Locate the cell with the specified text and output its [x, y] center coordinate. 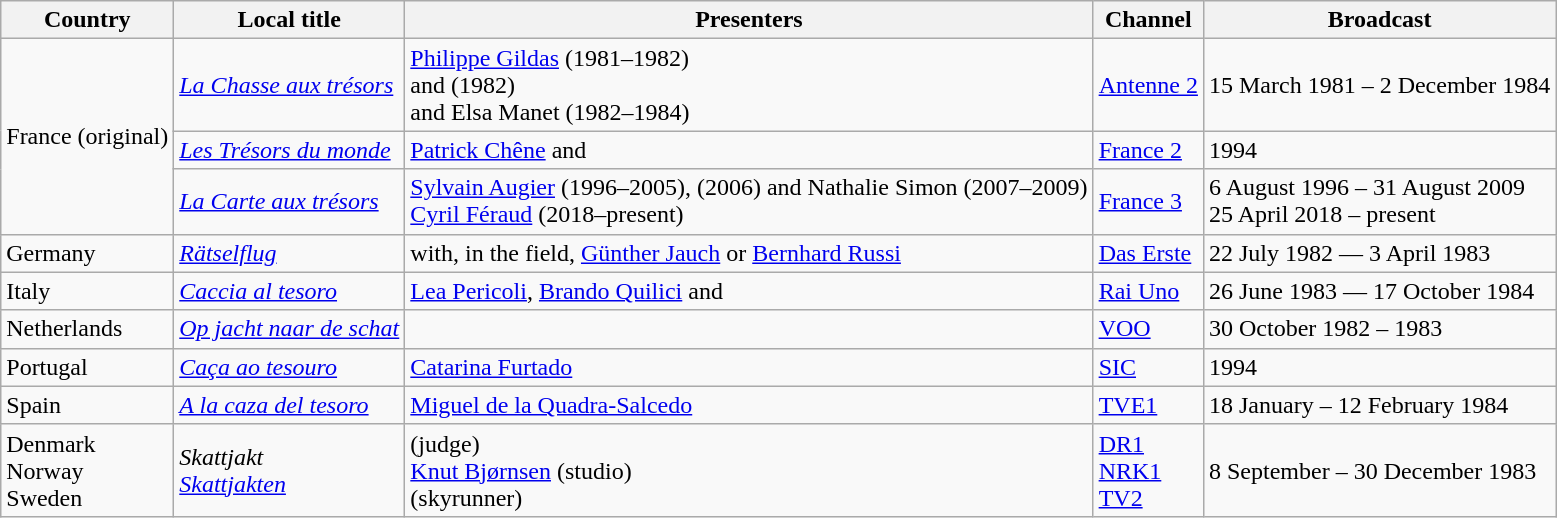
Caccia al tesoro [290, 291]
Portugal [88, 367]
TVE1 [1148, 405]
18 January – 12 February 1984 [1379, 405]
Rai Uno [1148, 291]
Miguel de la Quadra-Salcedo [749, 405]
La Chasse aux trésors [290, 85]
SkattjaktSkattjakten [290, 470]
Italy [88, 291]
Les Trésors du monde [290, 150]
with, in the field, Günther Jauch or Bernhard Russi [749, 253]
Caça ao tesouro [290, 367]
Spain [88, 405]
Broadcast [1379, 20]
Sylvain Augier (1996–2005), (2006) and Nathalie Simon (2007–2009)Cyril Féraud (2018–present) [749, 202]
Rätselflug [290, 253]
Antenne 2 [1148, 85]
8 September – 30 December 1983 [1379, 470]
Patrick Chêne and [749, 150]
Op jacht naar de schat [290, 329]
(judge)Knut Bjørnsen (studio) (skyrunner) [749, 470]
Catarina Furtado [749, 367]
Channel [1148, 20]
A la caza del tesoro [290, 405]
Local title [290, 20]
30 October 1982 – 1983 [1379, 329]
Philippe Gildas (1981–1982) and (1982) and Elsa Manet (1982–1984) [749, 85]
Presenters [749, 20]
France 3 [1148, 202]
France 2 [1148, 150]
SIC [1148, 367]
6 August 1996 – 31 August 200925 April 2018 – present [1379, 202]
VOO [1148, 329]
France (original) [88, 136]
DenmarkNorwaySweden [88, 470]
Netherlands [88, 329]
Country [88, 20]
DR1NRK1TV2 [1148, 470]
Lea Pericoli, Brando Quilici and [749, 291]
La Carte aux trésors [290, 202]
Germany [88, 253]
26 June 1983 — 17 October 1984 [1379, 291]
15 March 1981 – 2 December 1984 [1379, 85]
22 July 1982 — 3 April 1983 [1379, 253]
Das Erste [1148, 253]
